Return the (X, Y) coordinate for the center point of the cell that contains the specified text.  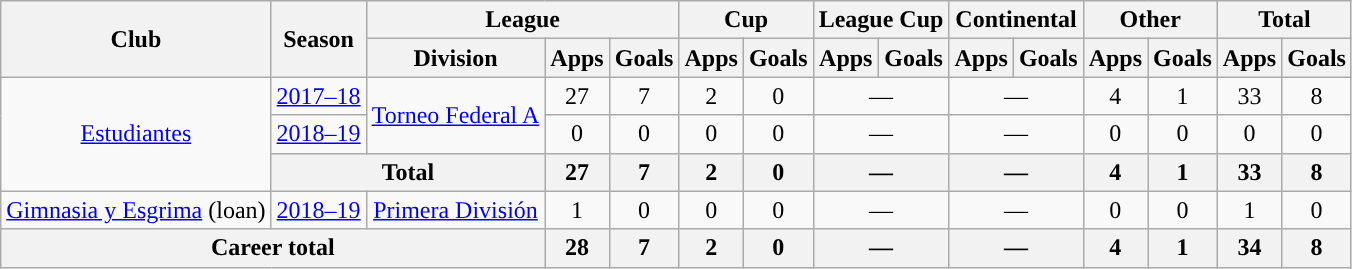
Cup (746, 20)
League (522, 20)
Club (136, 39)
League Cup (881, 20)
2017–18 (318, 96)
Gimnasia y Esgrima (loan) (136, 210)
Continental (1016, 20)
Torneo Federal A (456, 115)
34 (1249, 248)
Division (456, 58)
Primera División (456, 210)
Career total (273, 248)
Other (1150, 20)
Estudiantes (136, 134)
28 (577, 248)
Season (318, 39)
